Pinpoint the cell where the given text exists, returning its [X, Y] midpoint coordinate. 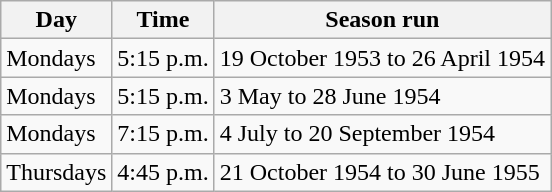
4 July to 20 September 1954 [382, 134]
Thursdays [56, 172]
Day [56, 20]
3 May to 28 June 1954 [382, 96]
19 October 1953 to 26 April 1954 [382, 58]
Time [163, 20]
Season run [382, 20]
4:45 p.m. [163, 172]
7:15 p.m. [163, 134]
21 October 1954 to 30 June 1955 [382, 172]
